From the cell containing the given text, extract its center point as (x, y) coordinate. 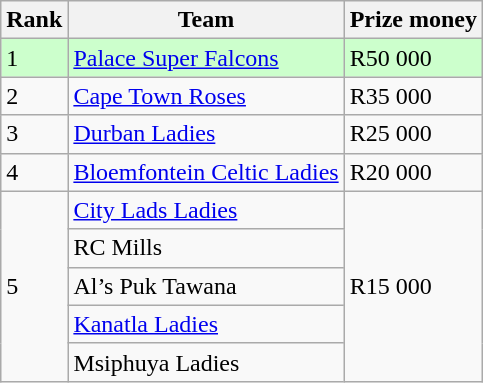
R35 000 (413, 96)
Cape Town Roses (206, 96)
Team (206, 20)
Palace Super Falcons (206, 58)
Bloemfontein Celtic Ladies (206, 172)
Msiphuya Ladies (206, 362)
City Lads Ladies (206, 210)
4 (34, 172)
Prize money (413, 20)
1 (34, 58)
Rank (34, 20)
R15 000 (413, 286)
Durban Ladies (206, 134)
R50 000 (413, 58)
3 (34, 134)
R25 000 (413, 134)
Kanatla Ladies (206, 324)
5 (34, 286)
R20 000 (413, 172)
2 (34, 96)
RC Mills (206, 248)
Al’s Puk Tawana (206, 286)
